Scan for the cell matching the given text and deliver its [X, Y] coordinate at center. 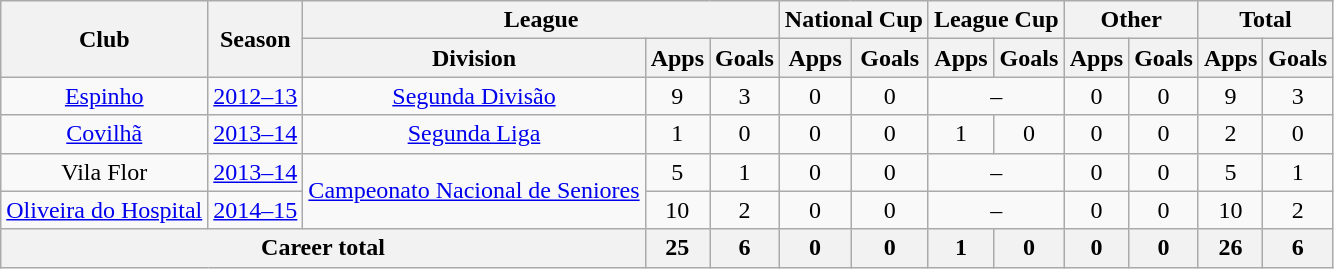
26 [1230, 248]
League Cup [996, 20]
Career total [323, 248]
League [541, 20]
Espinho [104, 96]
Season [256, 39]
Other [1131, 20]
Covilhã [104, 134]
Club [104, 39]
Total [1265, 20]
National Cup [854, 20]
Division [474, 58]
Campeonato Nacional de Seniores [474, 191]
Segunda Divisão [474, 96]
Vila Flor [104, 172]
Oliveira do Hospital [104, 210]
2012–13 [256, 96]
Segunda Liga [474, 134]
25 [677, 248]
2014–15 [256, 210]
